Return (x, y) of the center of cell containing provided text 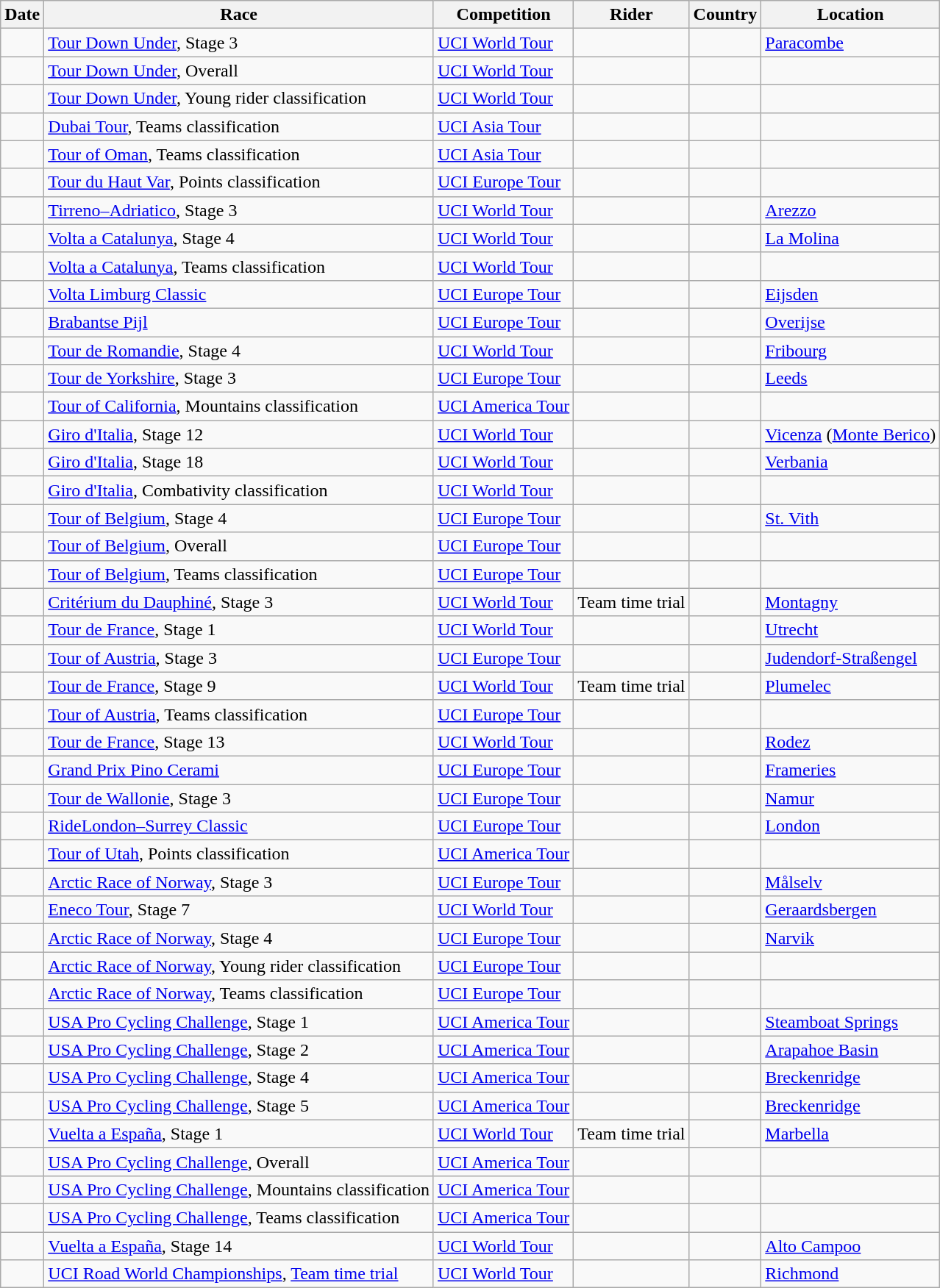
Verbania (850, 462)
Steamboat Springs (850, 1022)
Utrecht (850, 630)
Vuelta a España, Stage 14 (239, 1246)
Målselv (850, 882)
Paracombe (850, 43)
Alto Campoo (850, 1246)
Tour Down Under, Stage 3 (239, 43)
Tour of Belgium, Teams classification (239, 574)
Vicenza (Monte Berico) (850, 434)
La Molina (850, 238)
Vuelta a España, Stage 1 (239, 1134)
Geraardsbergen (850, 910)
Country (725, 15)
Race (239, 15)
Judendorf-Straßengel (850, 658)
Arctic Race of Norway, Teams classification (239, 994)
Arctic Race of Norway, Young rider classification (239, 966)
Tour of Austria, Stage 3 (239, 658)
UCI Road World Championships, Team time trial (239, 1274)
Tour de Wallonie, Stage 3 (239, 798)
Location (850, 15)
Tour of Austria, Teams classification (239, 714)
Tour of California, Mountains classification (239, 407)
Tour de France, Stage 13 (239, 742)
Overijse (850, 322)
Tour Down Under, Young rider classification (239, 99)
Eneco Tour, Stage 7 (239, 910)
Tour of Belgium, Stage 4 (239, 518)
Arapahoe Basin (850, 1050)
Plumelec (850, 686)
USA Pro Cycling Challenge, Stage 2 (239, 1050)
Arezzo (850, 210)
Richmond (850, 1274)
USA Pro Cycling Challenge, Teams classification (239, 1217)
Brabantse Pijl (239, 322)
USA Pro Cycling Challenge, Stage 4 (239, 1078)
Volta a Catalunya, Teams classification (239, 266)
Tour of Belgium, Overall (239, 546)
Tour of Oman, Teams classification (239, 154)
Date (22, 15)
Leeds (850, 379)
Tirreno–Adriatico, Stage 3 (239, 210)
Eijsden (850, 294)
Rodez (850, 742)
Tour du Haut Var, Points classification (239, 182)
Grand Prix Pino Cerami (239, 770)
Volta a Catalunya, Stage 4 (239, 238)
Frameries (850, 770)
Arctic Race of Norway, Stage 3 (239, 882)
Giro d'Italia, Stage 18 (239, 462)
Giro d'Italia, Stage 12 (239, 434)
USA Pro Cycling Challenge, Stage 5 (239, 1106)
Tour de France, Stage 1 (239, 630)
Dubai Tour, Teams classification (239, 126)
Tour de Romandie, Stage 4 (239, 351)
Giro d'Italia, Combativity classification (239, 490)
Tour de France, Stage 9 (239, 686)
Critérium du Dauphiné, Stage 3 (239, 602)
Tour of Utah, Points classification (239, 854)
London (850, 826)
USA Pro Cycling Challenge, Mountains classification (239, 1189)
Arctic Race of Norway, Stage 4 (239, 938)
Narvik (850, 938)
Fribourg (850, 351)
Namur (850, 798)
Marbella (850, 1134)
Tour Down Under, Overall (239, 71)
Rider (631, 15)
USA Pro Cycling Challenge, Overall (239, 1162)
RideLondon–Surrey Classic (239, 826)
USA Pro Cycling Challenge, Stage 1 (239, 1022)
Volta Limburg Classic (239, 294)
Tour de Yorkshire, Stage 3 (239, 379)
Competition (503, 15)
St. Vith (850, 518)
Montagny (850, 602)
